Locate the cell with the specified text and output its [x, y] center coordinate. 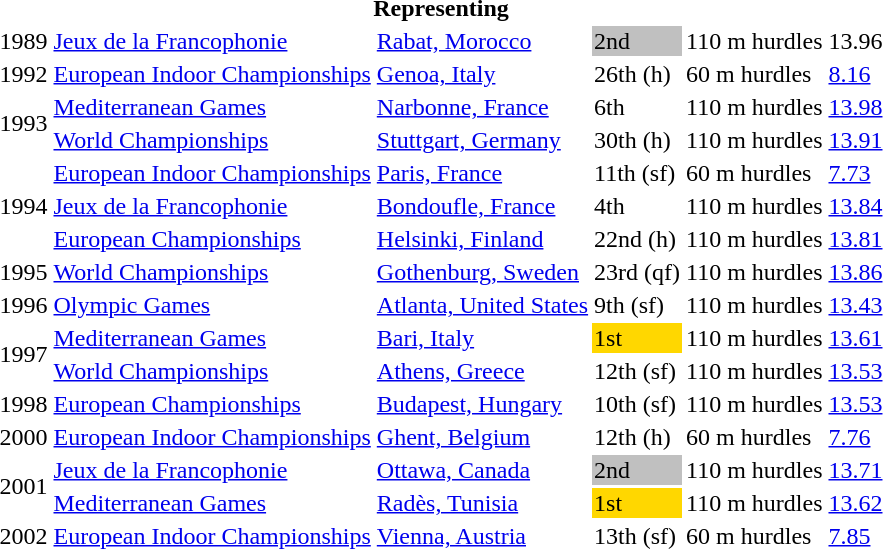
Budapest, Hungary [482, 404]
Paris, France [482, 173]
Bari, Italy [482, 338]
Atlanta, United States [482, 305]
12th (h) [638, 437]
Narbonne, France [482, 107]
Radès, Tunisia [482, 503]
9th (sf) [638, 305]
12th (sf) [638, 371]
23rd (qf) [638, 272]
10th (sf) [638, 404]
26th (h) [638, 74]
6th [638, 107]
22nd (h) [638, 239]
Rabat, Morocco [482, 41]
Ottawa, Canada [482, 470]
Helsinki, Finland [482, 239]
11th (sf) [638, 173]
Stuttgart, Germany [482, 140]
30th (h) [638, 140]
Olympic Games [212, 305]
Bondoufle, France [482, 206]
Gothenburg, Sweden [482, 272]
4th [638, 206]
Ghent, Belgium [482, 437]
Genoa, Italy [482, 74]
Athens, Greece [482, 371]
